Find where the given text appears and provide that cell's center as [x, y] coordinate. 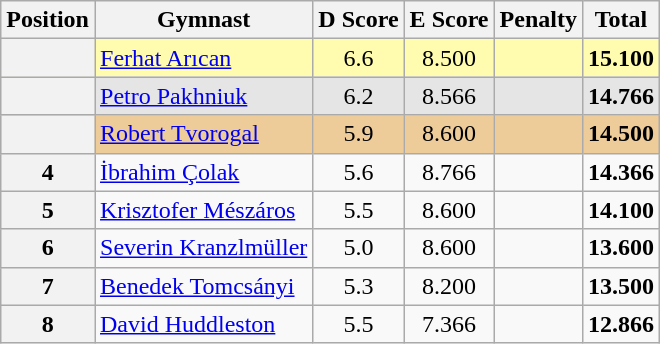
13.600 [620, 248]
14.100 [620, 210]
Severin Kranzlmüller [203, 248]
David Huddleston [203, 324]
D Score [358, 20]
7 [48, 286]
5 [48, 210]
6.6 [358, 58]
5.0 [358, 248]
8.766 [449, 172]
8 [48, 324]
Benedek Tomcsányi [203, 286]
Ferhat Arıcan [203, 58]
8.500 [449, 58]
12.866 [620, 324]
Total [620, 20]
14.500 [620, 134]
6 [48, 248]
7.366 [449, 324]
5.6 [358, 172]
15.100 [620, 58]
14.766 [620, 96]
14.366 [620, 172]
6.2 [358, 96]
8.566 [449, 96]
4 [48, 172]
Krisztofer Mészáros [203, 210]
5.3 [358, 286]
Petro Pakhniuk [203, 96]
8.200 [449, 286]
Gymnast [203, 20]
İbrahim Çolak [203, 172]
E Score [449, 20]
13.500 [620, 286]
5.9 [358, 134]
Position [48, 20]
Robert Tvorogal [203, 134]
Penalty [538, 20]
